Find where the given text appears and provide that cell's center as [X, Y] coordinate. 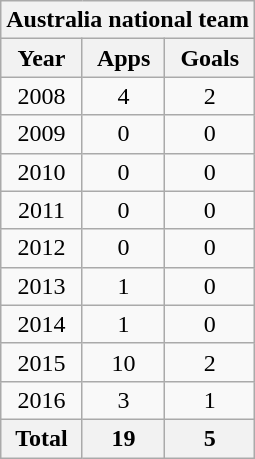
Total [42, 438]
19 [124, 438]
2012 [42, 248]
3 [124, 400]
Year [42, 58]
Australia national team [128, 20]
Goals [210, 58]
2011 [42, 210]
5 [210, 438]
2015 [42, 362]
2013 [42, 286]
10 [124, 362]
2009 [42, 134]
4 [124, 96]
2014 [42, 324]
Apps [124, 58]
2008 [42, 96]
2010 [42, 172]
2016 [42, 400]
